For the text-containing cell, return its midpoint in (x, y) coordinate format. 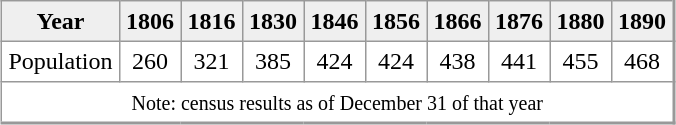
1866 (458, 21)
1856 (396, 21)
1830 (273, 21)
Year (61, 21)
1880 (581, 21)
1816 (212, 21)
438 (458, 61)
385 (273, 61)
1876 (519, 21)
321 (212, 61)
1846 (335, 21)
468 (642, 61)
441 (519, 61)
260 (150, 61)
Note: census results as of December 31 of that year (338, 102)
1806 (150, 21)
455 (581, 61)
1890 (642, 21)
Population (61, 61)
